Locate the cell with the specified text and output its [X, Y] center coordinate. 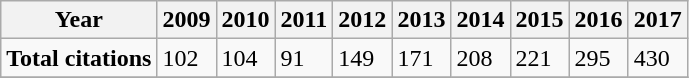
Year [79, 20]
2015 [540, 20]
221 [540, 58]
295 [598, 58]
2017 [658, 20]
2016 [598, 20]
2011 [304, 20]
430 [658, 58]
104 [246, 58]
2009 [186, 20]
91 [304, 58]
2013 [422, 20]
102 [186, 58]
2010 [246, 20]
2014 [480, 20]
2012 [362, 20]
208 [480, 58]
Total citations [79, 58]
149 [362, 58]
171 [422, 58]
